Provide the [X, Y] coordinate of the cell's center where the given text is located.  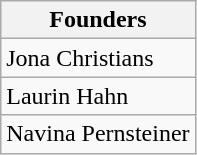
Jona Christians [98, 58]
Navina Pernsteiner [98, 134]
Founders [98, 20]
Laurin Hahn [98, 96]
